From the cell containing the given text, extract its center point as (X, Y) coordinate. 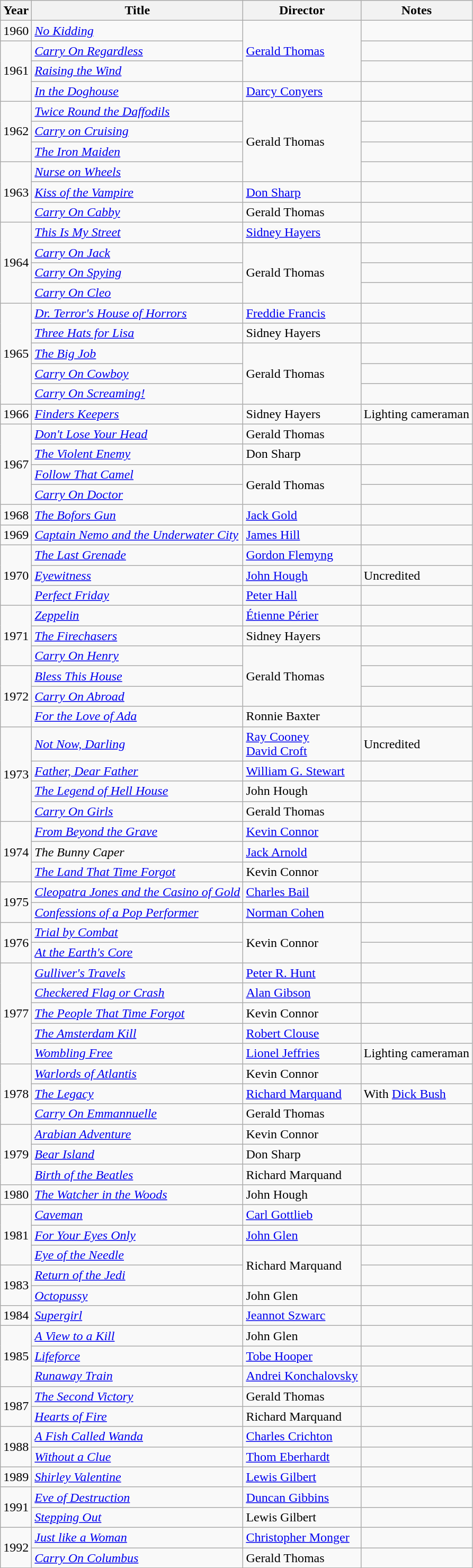
With Dick Bush (416, 1094)
1992 (16, 1547)
Wombling Free (138, 1053)
Zeppelin (138, 616)
Carry On Jack (138, 253)
Robert Clouse (302, 1033)
Gulliver's Travels (138, 973)
Carry On Columbus (138, 1557)
Just like a Woman (138, 1537)
In the Doghouse (138, 91)
1983 (16, 1286)
Freddie Francis (302, 313)
From Beyond the Grave (138, 831)
Carry On Doctor (138, 494)
Checkered Flag or Crash (138, 993)
1963 (16, 192)
Twice Round the Daffodils (138, 111)
1960 (16, 31)
Carry On Cleo (138, 293)
1969 (16, 535)
1970 (16, 575)
The Land That Time Forgot (138, 872)
Finders Keepers (138, 414)
1987 (16, 1406)
No Kidding (138, 31)
Warlords of Atlantis (138, 1074)
Andrei Konchalovsky (302, 1376)
Runaway Train (138, 1376)
Carry On Cabby (138, 212)
1972 (16, 696)
The Bofors Gun (138, 515)
Three Hats for Lisa (138, 333)
Ray CooneyDavid Croft (302, 744)
Charles Bail (302, 892)
The Big Job (138, 353)
1971 (16, 636)
The Firechasers (138, 636)
Carry On Spying (138, 273)
Perfect Friday (138, 596)
Dr. Terror's House of Horrors (138, 313)
Confessions of a Pop Performer (138, 912)
Darcy Conyers (302, 91)
Not Now, Darling (138, 744)
The Violent Enemy (138, 454)
Carl Gottlieb (302, 1215)
1980 (16, 1194)
Charles Crichton (302, 1437)
Notes (416, 11)
1989 (16, 1477)
Father, Dear Father (138, 771)
1978 (16, 1094)
Without a Clue (138, 1457)
1966 (16, 414)
For Your Eyes Only (138, 1235)
Jack Arnold (302, 852)
Jeannot Szwarc (302, 1316)
1962 (16, 131)
Nurse on Wheels (138, 172)
Ronnie Baxter (302, 716)
Lifeforce (138, 1356)
This Is My Street (138, 232)
1961 (16, 71)
Eye of the Needle (138, 1255)
Stepping Out (138, 1517)
The Second Victory (138, 1396)
For the Love of Ada (138, 716)
Carry On Abroad (138, 696)
Title (138, 11)
1973 (16, 774)
The Iron Maiden (138, 152)
1984 (16, 1316)
1976 (16, 943)
Norman Cohen (302, 912)
1974 (16, 852)
Director (302, 11)
Étienne Périer (302, 616)
The Bunny Caper (138, 852)
Eyewitness (138, 575)
Follow That Camel (138, 474)
Year (16, 11)
1977 (16, 1013)
Carry On Henry (138, 656)
At the Earth's Core (138, 953)
1975 (16, 902)
1964 (16, 262)
The Legacy (138, 1094)
The Legend of Hell House (138, 791)
Trial by Combat (138, 933)
1967 (16, 464)
Carry on Cruising (138, 131)
Eve of Destruction (138, 1497)
James Hill (302, 535)
1991 (16, 1507)
Duncan Gibbins (302, 1497)
The Watcher in the Woods (138, 1194)
Return of the Jedi (138, 1275)
Thom Eberhardt (302, 1457)
Alan Gibson (302, 993)
Lionel Jeffries (302, 1053)
Bear Island (138, 1154)
1965 (16, 353)
Captain Nemo and the Underwater City (138, 535)
Peter R. Hunt (302, 973)
Christopher Monger (302, 1537)
A View to a Kill (138, 1336)
The Amsterdam Kill (138, 1033)
Carry On Screaming! (138, 394)
Carry On Emmannuelle (138, 1114)
Carry On Cowboy (138, 374)
Octopussy (138, 1296)
Gordon Flemyng (302, 555)
A Fish Called Wanda (138, 1437)
William G. Stewart (302, 771)
Bless This House (138, 676)
1985 (16, 1356)
Shirley Valentine (138, 1477)
Hearts of Fire (138, 1416)
Carry On Girls (138, 811)
Jack Gold (302, 515)
The Last Grenade (138, 555)
Kiss of the Vampire (138, 192)
Tobe Hooper (302, 1356)
Don't Lose Your Head (138, 434)
1979 (16, 1154)
Carry On Regardless (138, 51)
Cleopatra Jones and the Casino of Gold (138, 892)
Supergirl (138, 1316)
Arabian Adventure (138, 1134)
1981 (16, 1235)
Peter Hall (302, 596)
1968 (16, 515)
The People That Time Forgot (138, 1013)
1988 (16, 1447)
Raising the Wind (138, 71)
Caveman (138, 1215)
Birth of the Beatles (138, 1174)
